Return the (X, Y) coordinate for the center point of the cell that contains the specified text.  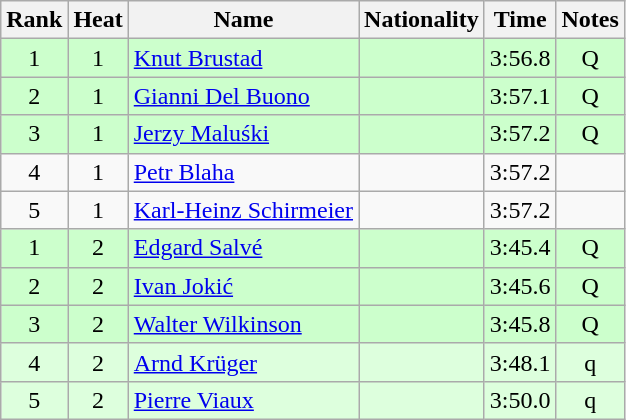
Jerzy Maluśki (243, 134)
3:45.4 (520, 248)
Pierre Viaux (243, 400)
Nationality (422, 20)
Rank (34, 20)
Edgard Salvé (243, 248)
Knut Brustad (243, 58)
Heat (98, 20)
Walter Wilkinson (243, 324)
3:45.6 (520, 286)
Arnd Krüger (243, 362)
3:45.8 (520, 324)
Notes (590, 20)
Karl-Heinz Schirmeier (243, 210)
Time (520, 20)
3:50.0 (520, 400)
Ivan Jokić (243, 286)
Name (243, 20)
Petr Blaha (243, 172)
3:56.8 (520, 58)
3:48.1 (520, 362)
3:57.1 (520, 96)
Gianni Del Buono (243, 96)
